Return the (x, y) coordinate for the center point of the cell that contains the specified text.  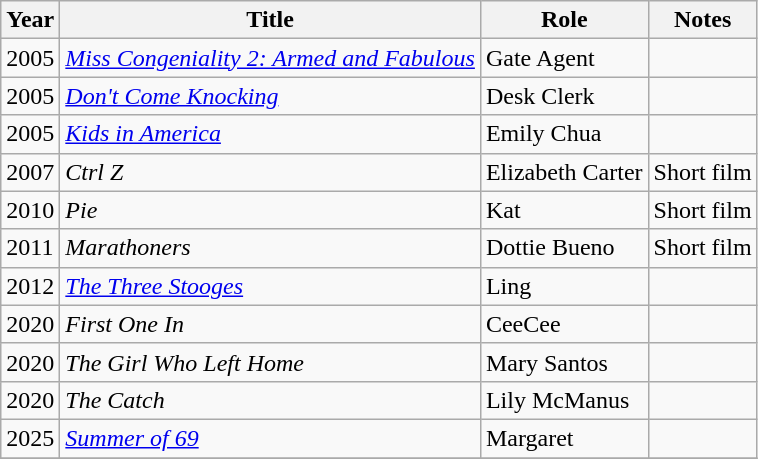
Lily McManus (564, 400)
Margaret (564, 438)
Miss Congeniality 2: Armed and Fabulous (270, 58)
2012 (30, 286)
Summer of 69 (270, 438)
Ctrl Z (270, 172)
2010 (30, 210)
The Catch (270, 400)
Year (30, 20)
Dottie Bueno (564, 248)
Desk Clerk (564, 96)
Notes (702, 20)
Marathoners (270, 248)
Gate Agent (564, 58)
Title (270, 20)
The Girl Who Left Home (270, 362)
Kids in America (270, 134)
Emily Chua (564, 134)
2011 (30, 248)
Pie (270, 210)
2025 (30, 438)
Elizabeth Carter (564, 172)
Ling (564, 286)
Kat (564, 210)
The Three Stooges (270, 286)
Mary Santos (564, 362)
CeeCee (564, 324)
Don't Come Knocking (270, 96)
2007 (30, 172)
First One In (270, 324)
Role (564, 20)
